Scan for the cell matching the given text and deliver its [X, Y] coordinate at center. 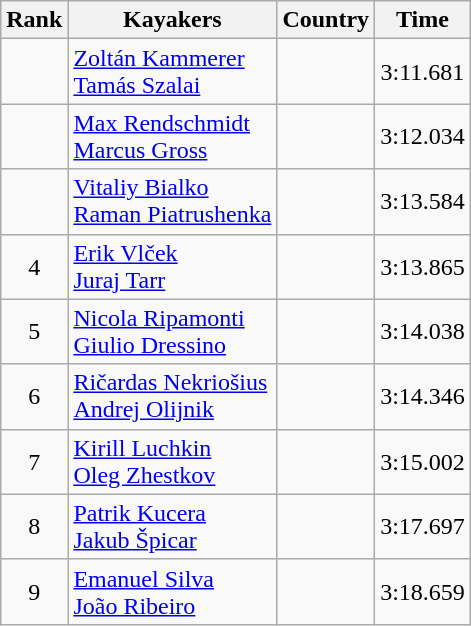
3:13.584 [423, 202]
Max RendschmidtMarcus Gross [172, 136]
9 [34, 592]
3:14.346 [423, 396]
3:14.038 [423, 332]
3:11.681 [423, 72]
Kirill LuchkinOleg Zhestkov [172, 462]
3:13.865 [423, 266]
5 [34, 332]
Emanuel SilvaJoão Ribeiro [172, 592]
8 [34, 526]
Rank [34, 20]
Vitaliy BialkoRaman Piatrushenka [172, 202]
Time [423, 20]
Erik VlčekJuraj Tarr [172, 266]
Country [326, 20]
3:15.002 [423, 462]
Zoltán KammererTamás Szalai [172, 72]
Ričardas NekriošiusAndrej Olijnik [172, 396]
3:12.034 [423, 136]
Kayakers [172, 20]
6 [34, 396]
7 [34, 462]
3:18.659 [423, 592]
Patrik KuceraJakub Špicar [172, 526]
Nicola RipamontiGiulio Dressino [172, 332]
3:17.697 [423, 526]
4 [34, 266]
